Output the (X, Y) coordinate of the center of the cell containing the given text.  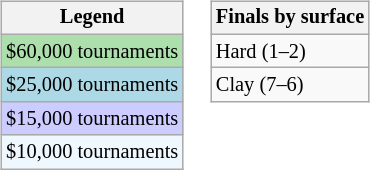
Hard (1–2) (290, 51)
$15,000 tournaments (92, 119)
$60,000 tournaments (92, 51)
Clay (7–6) (290, 85)
$25,000 tournaments (92, 85)
Legend (92, 18)
$10,000 tournaments (92, 152)
Finals by surface (290, 18)
